From the cell containing the given text, extract its center point as (x, y) coordinate. 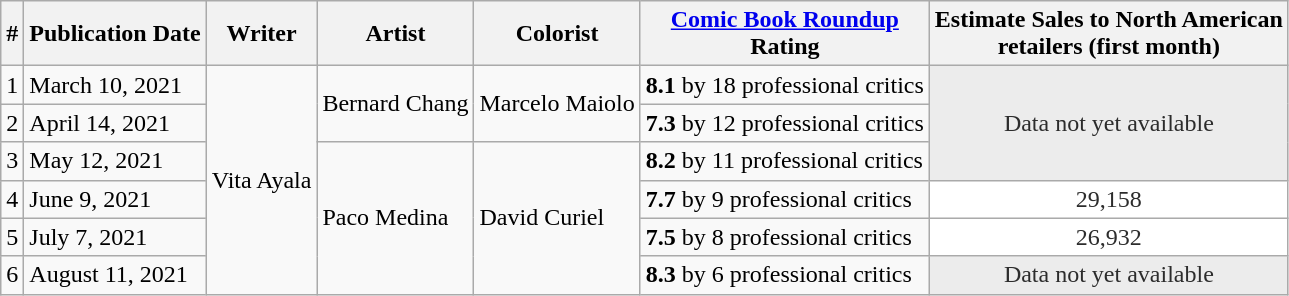
7.5 by 8 professional critics (784, 237)
Bernard Chang (396, 104)
March 10, 2021 (115, 85)
David Curiel (557, 218)
3 (12, 161)
8.3 by 6 professional critics (784, 275)
Writer (262, 34)
# (12, 34)
Paco Medina (396, 218)
Marcelo Maiolo (557, 104)
June 9, 2021 (115, 199)
August 11, 2021 (115, 275)
April 14, 2021 (115, 123)
4 (12, 199)
6 (12, 275)
Artist (396, 34)
July 7, 2021 (115, 237)
Comic Book RoundupRating (784, 34)
7.3 by 12 professional critics (784, 123)
2 (12, 123)
May 12, 2021 (115, 161)
8.1 by 18 professional critics (784, 85)
5 (12, 237)
8.2 by 11 professional critics (784, 161)
Publication Date (115, 34)
Colorist (557, 34)
1 (12, 85)
29,158 (1108, 199)
Estimate Sales to North Americanretailers (first month) (1108, 34)
26,932 (1108, 237)
7.7 by 9 professional critics (784, 199)
Vita Ayala (262, 180)
